Extract the [x, y] coordinate from the center of the cell holding the provided text.  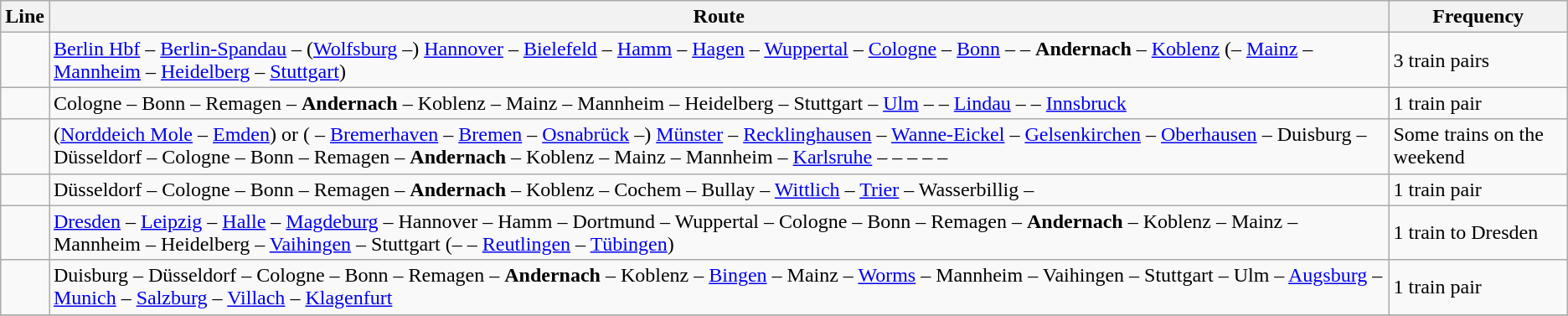
3 train pairs [1478, 60]
1 train to Dresden [1478, 233]
Frequency [1478, 17]
Route [719, 17]
Cologne – Bonn – Remagen – Andernach – Koblenz – Mainz – Mannheim – Heidelberg – Stuttgart – Ulm – – Lindau – – Innsbruck [719, 103]
Some trains on the weekend [1478, 146]
Düsseldorf – Cologne – Bonn – Remagen – Andernach – Koblenz – Cochem – Bullay – Wittlich – Trier – Wasserbillig – [719, 189]
Line [25, 17]
